Capture the cell that displays the provided text and extract its (x, y) central coordinate. 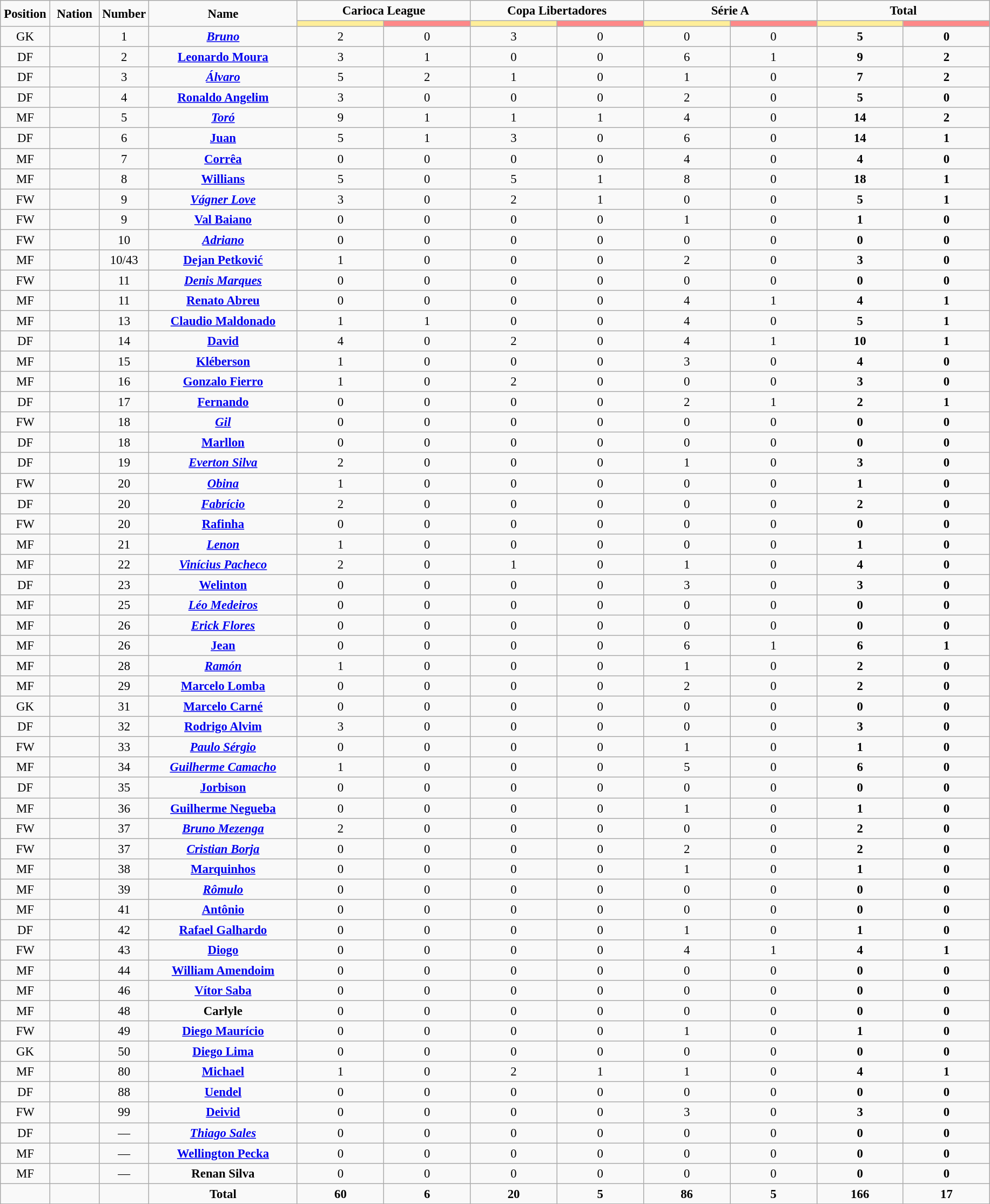
Bruno Mezenga (224, 828)
Thiago Sales (224, 1133)
34 (124, 767)
42 (124, 930)
Série A (730, 11)
Val Baiano (224, 219)
Marcelo Lomba (224, 686)
Guilherme Negueba (224, 808)
80 (124, 1072)
Nation (75, 13)
48 (124, 1011)
23 (124, 585)
Gonzalo Fierro (224, 382)
41 (124, 910)
Fernando (224, 402)
Uendel (224, 1092)
21 (124, 544)
Rômulo (224, 889)
Claudio Maldonado (224, 321)
Ronaldo Angelim (224, 98)
Corrêa (224, 159)
13 (124, 321)
Name (224, 13)
Carioca League (383, 11)
Lenon (224, 544)
Fabrício (224, 504)
Welinton (224, 585)
Diego Maurício (224, 1031)
44 (124, 970)
Jorbison (224, 788)
43 (124, 950)
46 (124, 991)
Paulo Sérgio (224, 747)
Vágner Love (224, 199)
Rafinha (224, 524)
15 (124, 362)
28 (124, 666)
86 (686, 1194)
Michael (224, 1072)
Diego Lima (224, 1052)
Everton Silva (224, 463)
Cristian Borja (224, 849)
19 (124, 463)
David (224, 341)
Ramón (224, 666)
Marcelo Carné (224, 707)
31 (124, 707)
Marllon (224, 443)
29 (124, 686)
Álvaro (224, 77)
Wellington Pecka (224, 1153)
Juan (224, 138)
Copa Libertadores (557, 11)
33 (124, 747)
Kléberson (224, 362)
Toró (224, 118)
166 (860, 1194)
Rodrigo Alvim (224, 727)
Carlyle (224, 1011)
Leonardo Moura (224, 57)
Léo Medeiros (224, 605)
Erick Flores (224, 625)
Deivid (224, 1113)
88 (124, 1092)
10/43 (124, 260)
99 (124, 1113)
William Amendoim (224, 970)
60 (340, 1194)
39 (124, 889)
38 (124, 869)
49 (124, 1031)
Bruno (224, 37)
Dejan Petković (224, 260)
Rafael Galhardo (224, 930)
Guilherme Camacho (224, 767)
22 (124, 565)
Vinícius Pacheco (224, 565)
Renato Abreu (224, 301)
Jean (224, 646)
Number (124, 13)
Adriano (224, 240)
25 (124, 605)
Willians (224, 179)
Obina (224, 483)
36 (124, 808)
50 (124, 1052)
Vítor Saba (224, 991)
Denis Marques (224, 280)
Antônio (224, 910)
Renan Silva (224, 1173)
35 (124, 788)
32 (124, 727)
Diogo (224, 950)
Gil (224, 422)
Marquinhos (224, 869)
Position (25, 13)
16 (124, 382)
